Return the (x, y) coordinate for the center point of the cell that contains the specified text.  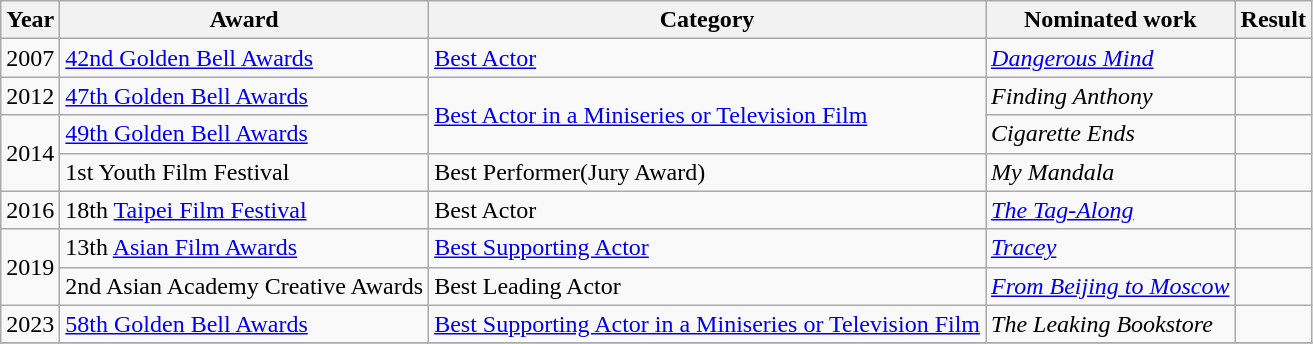
My Mandala (1110, 172)
2014 (30, 153)
2012 (30, 96)
2019 (30, 267)
Category (708, 20)
Dangerous Mind (1110, 58)
Award (244, 20)
Best Actor in a Miniseries or Television Film (708, 115)
Year (30, 20)
13th Asian Film Awards (244, 248)
Best Performer(Jury Award) (708, 172)
The Leaking Bookstore (1110, 324)
47th Golden Bell Awards (244, 96)
The Tag-Along (1110, 210)
Cigarette Ends (1110, 134)
Tracey (1110, 248)
Result (1273, 20)
Nominated work (1110, 20)
2nd Asian Academy Creative Awards (244, 286)
Finding Anthony (1110, 96)
2023 (30, 324)
Best Leading Actor (708, 286)
42nd Golden Bell Awards (244, 58)
58th Golden Bell Awards (244, 324)
18th Taipei Film Festival (244, 210)
Best Supporting Actor in a Miniseries or Television Film (708, 324)
From Beijing to Moscow (1110, 286)
49th Golden Bell Awards (244, 134)
Best Supporting Actor (708, 248)
2016 (30, 210)
2007 (30, 58)
1st Youth Film Festival (244, 172)
